Pinpoint the cell where the given text exists, returning its [x, y] midpoint coordinate. 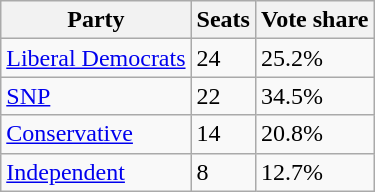
22 [223, 96]
Independent [96, 172]
SNP [96, 96]
8 [223, 172]
24 [223, 58]
25.2% [314, 58]
12.7% [314, 172]
Liberal Democrats [96, 58]
20.8% [314, 134]
Vote share [314, 20]
14 [223, 134]
Conservative [96, 134]
Seats [223, 20]
Party [96, 20]
34.5% [314, 96]
